Find where the given text appears and provide that cell's center as (x, y) coordinate. 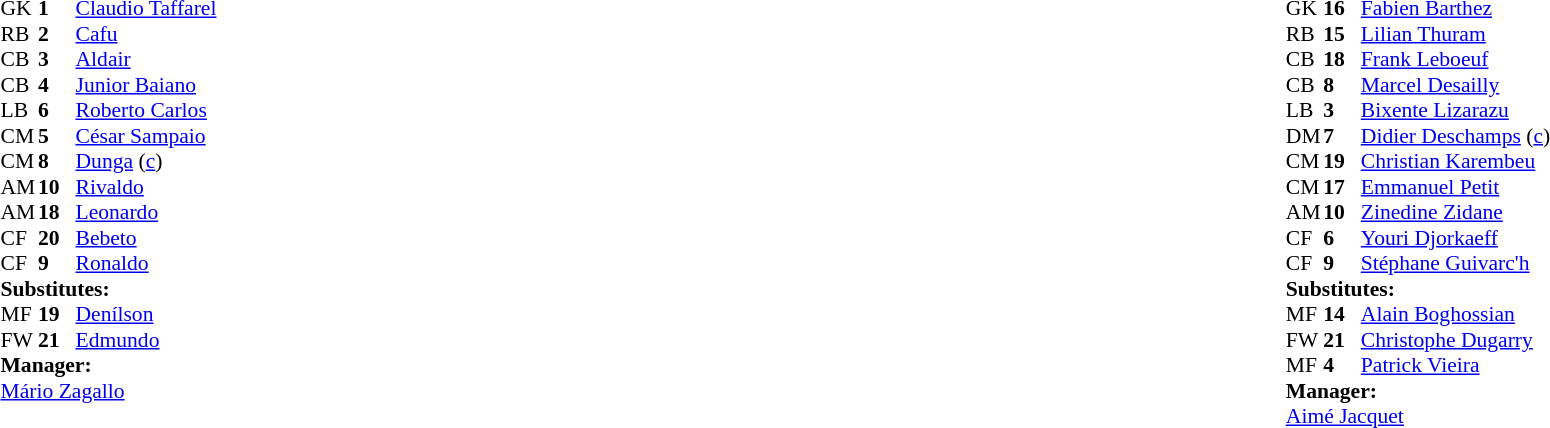
Christian Karembeu (1456, 161)
2 (57, 34)
Youri Djorkaeff (1456, 238)
Edmundo (146, 340)
Denílson (146, 315)
Didier Deschamps (c) (1456, 136)
Stéphane Guivarc'h (1456, 263)
Cafu (146, 34)
Marcel Desailly (1456, 85)
Frank Leboeuf (1456, 59)
César Sampaio (146, 136)
Aldair (146, 59)
15 (1342, 34)
Roberto Carlos (146, 111)
Emmanuel Petit (1456, 187)
Dunga (c) (146, 161)
5 (57, 136)
Zinedine Zidane (1456, 213)
14 (1342, 315)
Bixente Lizarazu (1456, 111)
Patrick Vieira (1456, 365)
Leonardo (146, 213)
Ronaldo (146, 263)
DM (1305, 136)
Mário Zagallo (108, 391)
20 (57, 238)
Lilian Thuram (1456, 34)
17 (1342, 187)
Rivaldo (146, 187)
Bebeto (146, 238)
Alain Boghossian (1456, 315)
Christophe Dugarry (1456, 340)
Junior Baiano (146, 85)
7 (1342, 136)
